Return [x, y] of the center of cell containing provided text 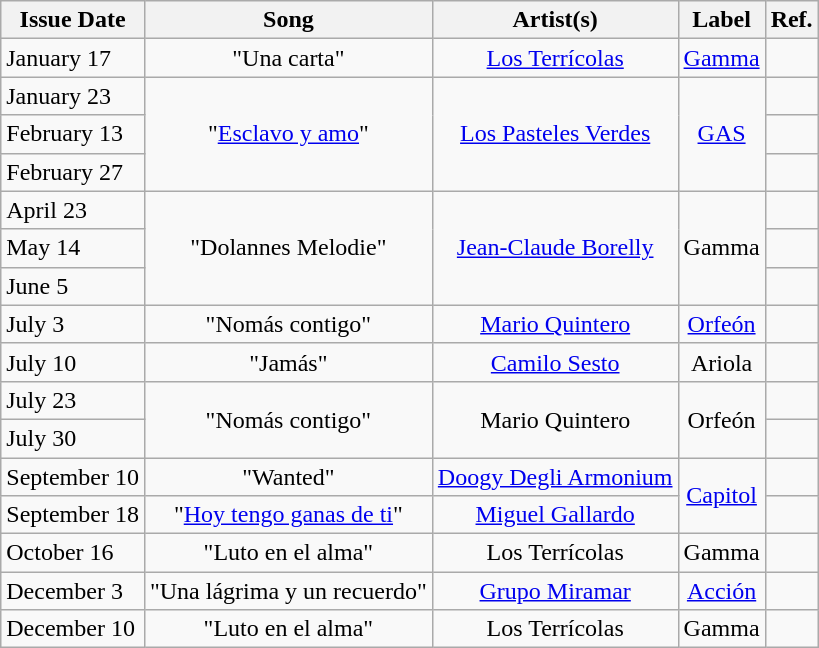
May 14 [73, 248]
July 3 [73, 324]
July 30 [73, 438]
Ariola [722, 362]
"Una lágrima y un recuerdo" [288, 591]
Doogy Degli Armonium [555, 477]
Capitol [722, 496]
February 13 [73, 134]
"Dolannes Melodie" [288, 248]
July 10 [73, 362]
January 17 [73, 58]
"Wanted" [288, 477]
July 23 [73, 400]
Ref. [792, 20]
Issue Date [73, 20]
"Una carta" [288, 58]
September 18 [73, 515]
GAS [722, 134]
Camilo Sesto [555, 362]
June 5 [73, 286]
December 3 [73, 591]
Song [288, 20]
Artist(s) [555, 20]
"Esclavo y amo" [288, 134]
Acción [722, 591]
"Hoy tengo ganas de ti" [288, 515]
"Jamás" [288, 362]
September 10 [73, 477]
Los Pasteles Verdes [555, 134]
December 10 [73, 629]
Jean-Claude Borelly [555, 248]
April 23 [73, 210]
October 16 [73, 553]
Grupo Miramar [555, 591]
January 23 [73, 96]
Label [722, 20]
Miguel Gallardo [555, 515]
February 27 [73, 172]
